Pinpoint the cell where the given text exists, returning its [X, Y] midpoint coordinate. 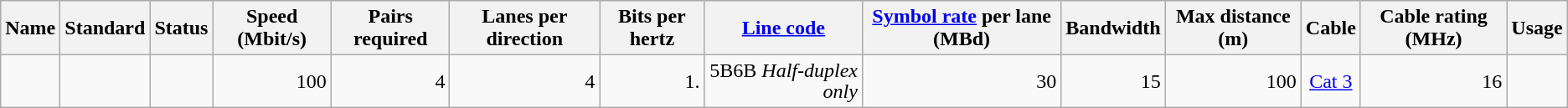
5B6B Half-duplex only [783, 81]
Usage [1537, 28]
Line code [783, 28]
16 [1433, 81]
Symbol rate per lane (MBd) [962, 28]
Bandwidth [1113, 28]
Bits per hertz [652, 28]
1. [652, 81]
Cable [1330, 28]
Max distance (m) [1233, 28]
Pairs required [390, 28]
Speed (Mbit/s) [271, 28]
Name [30, 28]
Status [181, 28]
15 [1113, 81]
Standard [106, 28]
Cat 3 [1330, 81]
Lanes per direction [524, 28]
30 [962, 81]
Cable rating (MHz) [1433, 28]
